Extract the [x, y] coordinate from the center of the cell holding the provided text.  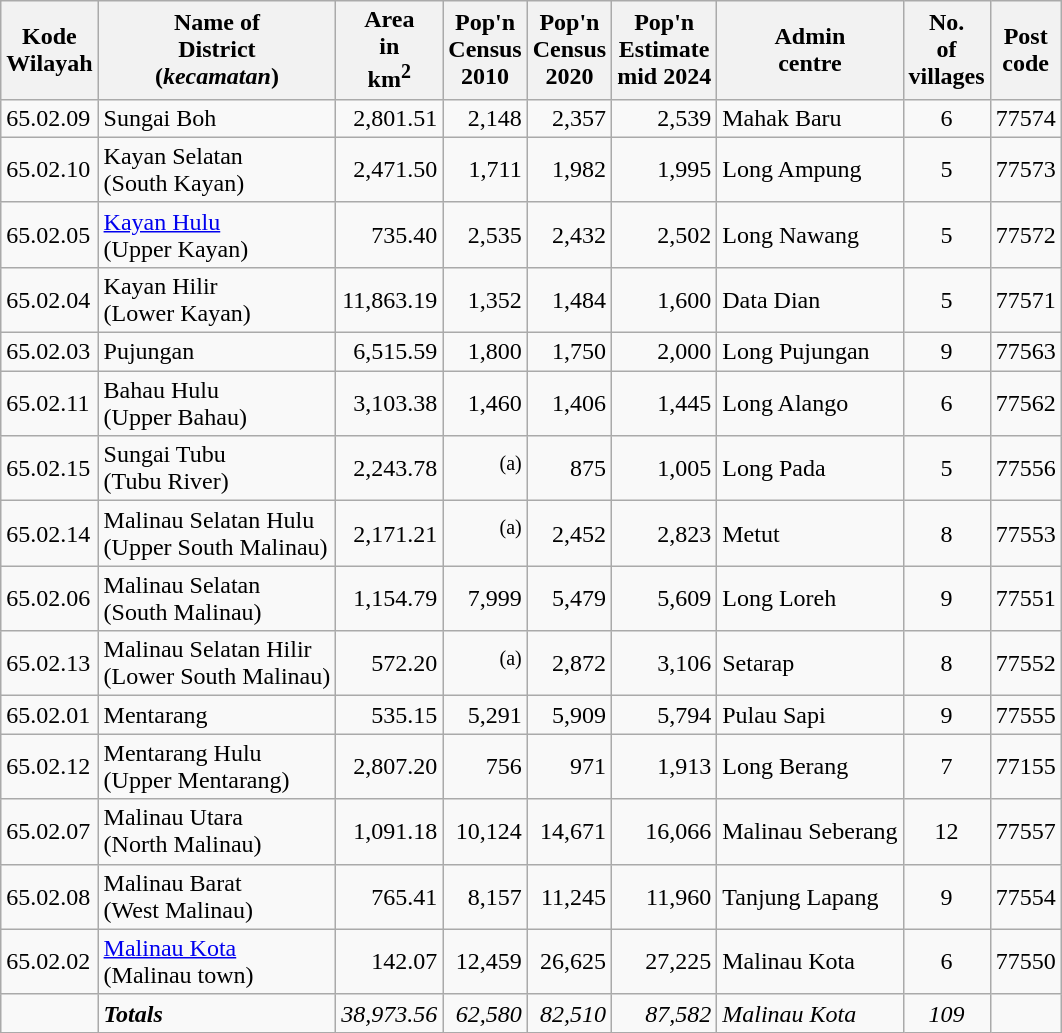
10,124 [485, 832]
87,582 [664, 1013]
65.02.07 [50, 832]
Long Alango [810, 404]
1,913 [664, 766]
65.02.15 [50, 468]
Malinau Utara (North Malinau) [217, 832]
1,995 [664, 170]
Postcode [1026, 50]
65.02.10 [50, 170]
Bahau Hulu (Upper Bahau) [217, 404]
1,406 [569, 404]
1,982 [569, 170]
2,539 [664, 118]
Setarap [810, 664]
11,245 [569, 896]
No. ofvillages [946, 50]
12,459 [485, 962]
2,171.21 [390, 534]
65.02.01 [50, 715]
7 [946, 766]
Pulau Sapi [810, 715]
77574 [1026, 118]
Area in km2 [390, 50]
27,225 [664, 962]
16,066 [664, 832]
1,484 [569, 300]
Data Dian [810, 300]
5,479 [569, 598]
Mentarang [217, 715]
2,535 [485, 234]
65.02.03 [50, 352]
1,600 [664, 300]
2,471.50 [390, 170]
2,357 [569, 118]
38,973.56 [390, 1013]
Pujungan [217, 352]
65.02.12 [50, 766]
65.02.09 [50, 118]
65.02.04 [50, 300]
65.02.06 [50, 598]
3,103.38 [390, 404]
3,106 [664, 664]
2,148 [485, 118]
11,863.19 [390, 300]
Name ofDistrict (kecamatan) [217, 50]
5,909 [569, 715]
971 [569, 766]
Long Berang [810, 766]
1,154.79 [390, 598]
1,800 [485, 352]
77563 [1026, 352]
535.15 [390, 715]
1,445 [664, 404]
1,005 [664, 468]
65.02.13 [50, 664]
Malinau Seberang [810, 832]
Malinau Barat (West Malinau) [217, 896]
756 [485, 766]
26,625 [569, 962]
2,432 [569, 234]
Long Nawang [810, 234]
77572 [1026, 234]
82,510 [569, 1013]
2,452 [569, 534]
Long Loreh [810, 598]
Long Ampung [810, 170]
Sungai Tubu (Tubu River) [217, 468]
2,000 [664, 352]
2,801.51 [390, 118]
5,291 [485, 715]
5,794 [664, 715]
Sungai Boh [217, 118]
Mentarang Hulu (Upper Mentarang) [217, 766]
Pop'n Estimatemid 2024 [664, 50]
735.40 [390, 234]
6,515.59 [390, 352]
Malinau Selatan Hulu (Upper South Malinau) [217, 534]
Mahak Baru [810, 118]
Admin centre [810, 50]
2,823 [664, 534]
1,352 [485, 300]
Kayan Selatan (South Kayan) [217, 170]
572.20 [390, 664]
77550 [1026, 962]
1,711 [485, 170]
11,960 [664, 896]
77555 [1026, 715]
Malinau Kota (Malinau town) [217, 962]
77551 [1026, 598]
77554 [1026, 896]
12 [946, 832]
Kayan Hilir (Lower Kayan) [217, 300]
77556 [1026, 468]
1,750 [569, 352]
875 [569, 468]
2,807.20 [390, 766]
65.02.05 [50, 234]
Long Pujungan [810, 352]
5,609 [664, 598]
77562 [1026, 404]
77571 [1026, 300]
62,580 [485, 1013]
Metut [810, 534]
77573 [1026, 170]
7,999 [485, 598]
65.02.14 [50, 534]
2,243.78 [390, 468]
77557 [1026, 832]
14,671 [569, 832]
65.02.08 [50, 896]
765.41 [390, 896]
Malinau Selatan (South Malinau) [217, 598]
Kayan Hulu (Upper Kayan) [217, 234]
2,872 [569, 664]
Pop'n Census 2020 [569, 50]
77155 [1026, 766]
77552 [1026, 664]
Totals [217, 1013]
Pop'n Census 2010 [485, 50]
Tanjung Lapang [810, 896]
2,502 [664, 234]
142.07 [390, 962]
109 [946, 1013]
65.02.11 [50, 404]
65.02.02 [50, 962]
1,091.18 [390, 832]
Malinau Selatan Hilir (Lower South Malinau) [217, 664]
Long Pada [810, 468]
77553 [1026, 534]
8,157 [485, 896]
Kode Wilayah [50, 50]
1,460 [485, 404]
